Scan for the cell matching the given text and deliver its (X, Y) coordinate at center. 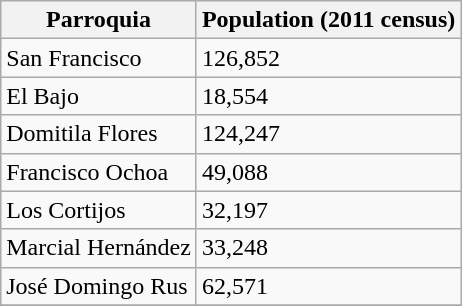
33,248 (328, 248)
Marcial Hernández (99, 248)
18,554 (328, 96)
62,571 (328, 286)
José Domingo Rus (99, 286)
Population (2011 census) (328, 20)
32,197 (328, 210)
Los Cortijos (99, 210)
Domitila Flores (99, 134)
126,852 (328, 58)
San Francisco (99, 58)
49,088 (328, 172)
Francisco Ochoa (99, 172)
Parroquia (99, 20)
124,247 (328, 134)
El Bajo (99, 96)
